Determine the (X, Y) coordinate at the center of the cell enclosing the given text.  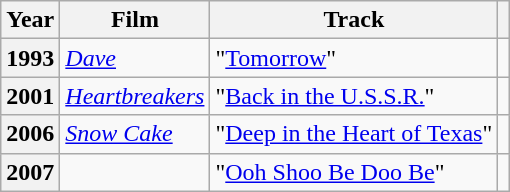
Film (135, 20)
Year (30, 20)
1993 (30, 58)
"Deep in the Heart of Texas" (354, 134)
2006 (30, 134)
Dave (135, 58)
Heartbreakers (135, 96)
"Ooh Shoo Be Doo Be" (354, 172)
2001 (30, 96)
"Tomorrow" (354, 58)
Track (354, 20)
"Back in the U.S.S.R." (354, 96)
Snow Cake (135, 134)
2007 (30, 172)
